Find where the given text appears and provide that cell's center as [x, y] coordinate. 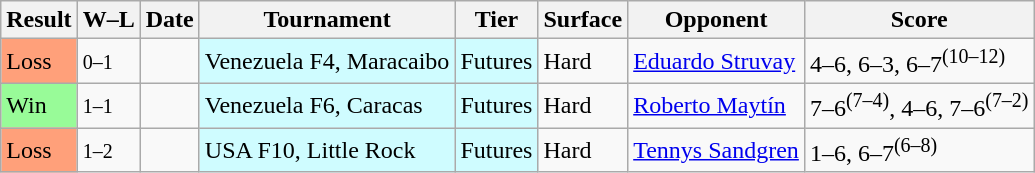
Venezuela F6, Caracas [327, 106]
Result [39, 20]
Tennys Sandgren [716, 150]
Venezuela F4, Maracaibo [327, 62]
Eduardo Struvay [716, 62]
Opponent [716, 20]
1–2 [108, 150]
Tier [496, 20]
4–6, 6–3, 6–7(10–12) [919, 62]
1–6, 6–7(6–8) [919, 150]
7–6(7–4), 4–6, 7–6(7–2) [919, 106]
Tournament [327, 20]
Date [170, 20]
USA F10, Little Rock [327, 150]
W–L [108, 20]
Win [39, 106]
Surface [583, 20]
Roberto Maytín [716, 106]
0–1 [108, 62]
1–1 [108, 106]
Score [919, 20]
